Identify which cell holds the provided text, then report its (X, Y) central coordinate. 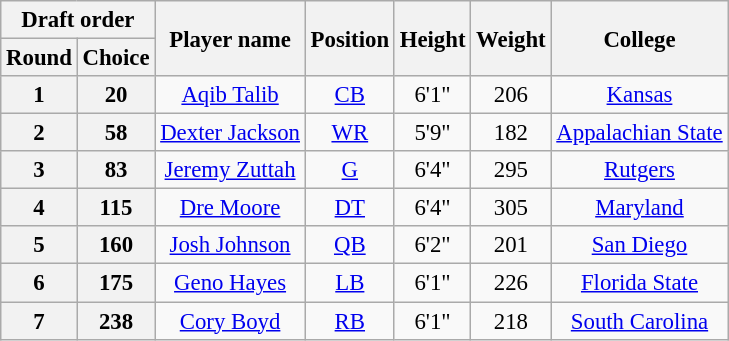
238 (116, 321)
South Carolina (640, 321)
Choice (116, 58)
7 (39, 321)
295 (511, 170)
Round (39, 58)
Player name (230, 38)
305 (511, 208)
5 (39, 245)
1 (39, 95)
Aqib Talib (230, 95)
83 (116, 170)
Jeremy Zuttah (230, 170)
Geno Hayes (230, 283)
CB (350, 95)
160 (116, 245)
206 (511, 95)
Dre Moore (230, 208)
20 (116, 95)
DT (350, 208)
6'2" (432, 245)
Draft order (78, 20)
San Diego (640, 245)
LB (350, 283)
175 (116, 283)
6 (39, 283)
Height (432, 38)
4 (39, 208)
Appalachian State (640, 133)
Weight (511, 38)
115 (116, 208)
226 (511, 283)
Josh Johnson (230, 245)
2 (39, 133)
5'9" (432, 133)
Rutgers (640, 170)
College (640, 38)
218 (511, 321)
201 (511, 245)
3 (39, 170)
Florida State (640, 283)
182 (511, 133)
WR (350, 133)
Maryland (640, 208)
Dexter Jackson (230, 133)
58 (116, 133)
Position (350, 38)
Kansas (640, 95)
G (350, 170)
Cory Boyd (230, 321)
QB (350, 245)
RB (350, 321)
